Capture the cell that displays the provided text and extract its (X, Y) central coordinate. 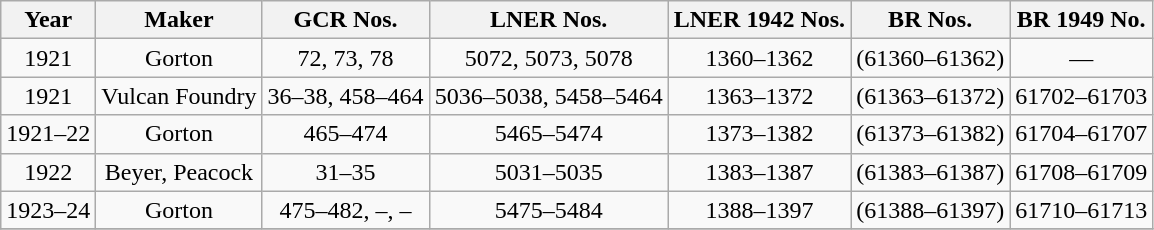
1388–1397 (759, 210)
1921–22 (48, 134)
— (1082, 58)
61708–61709 (1082, 172)
1922 (48, 172)
BR Nos. (930, 20)
1383–1387 (759, 172)
72, 73, 78 (346, 58)
31–35 (346, 172)
61704–61707 (1082, 134)
1363–1372 (759, 96)
61710–61713 (1082, 210)
475–482, –, – (346, 210)
Year (48, 20)
LNER 1942 Nos. (759, 20)
5036–5038, 5458–5464 (548, 96)
(61373–61382) (930, 134)
LNER Nos. (548, 20)
GCR Nos. (346, 20)
(61383–61387) (930, 172)
5031–5035 (548, 172)
1360–1362 (759, 58)
(61363–61372) (930, 96)
Maker (179, 20)
36–38, 458–464 (346, 96)
Vulcan Foundry (179, 96)
(61360–61362) (930, 58)
5475–5484 (548, 210)
BR 1949 No. (1082, 20)
Beyer, Peacock (179, 172)
5465–5474 (548, 134)
465–474 (346, 134)
(61388–61397) (930, 210)
1923–24 (48, 210)
5072, 5073, 5078 (548, 58)
1373–1382 (759, 134)
61702–61703 (1082, 96)
